Detect which cell encompasses the target text, then output its (X, Y) center coordinate. 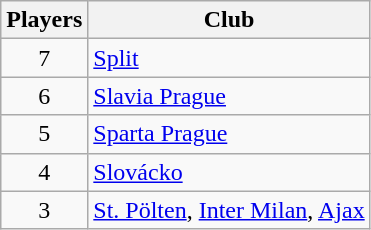
St. Pölten, Inter Milan, Ajax (229, 210)
Sparta Prague (229, 134)
Slovácko (229, 172)
6 (44, 96)
7 (44, 58)
Split (229, 58)
4 (44, 172)
Players (44, 20)
Club (229, 20)
Slavia Prague (229, 96)
5 (44, 134)
3 (44, 210)
